Provide the [x, y] coordinate of the cell's center where the given text is located.  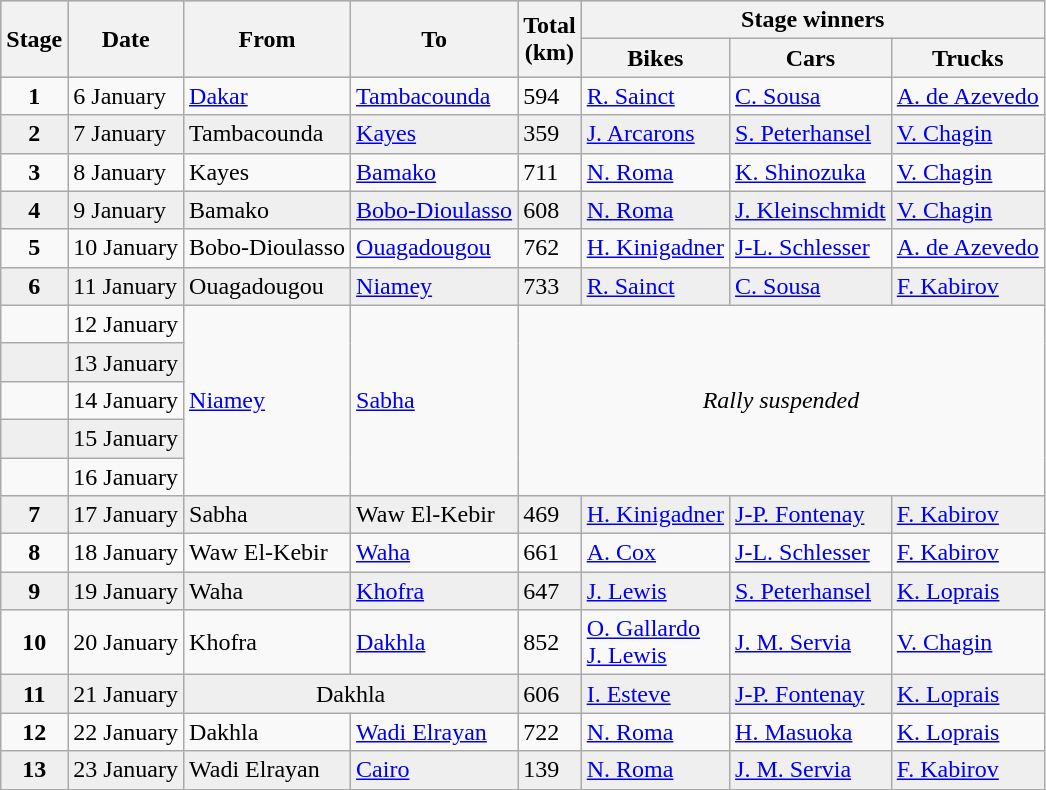
16 January [126, 477]
Cairo [434, 770]
J. Lewis [655, 591]
J. Kleinschmidt [811, 210]
O. Gallardo J. Lewis [655, 642]
2 [34, 134]
Date [126, 39]
Rally suspended [782, 400]
9 [34, 591]
Dakar [268, 96]
469 [550, 515]
762 [550, 248]
10 [34, 642]
10 January [126, 248]
Cars [811, 58]
1 [34, 96]
22 January [126, 732]
594 [550, 96]
J. Arcarons [655, 134]
Bikes [655, 58]
359 [550, 134]
8 [34, 553]
23 January [126, 770]
11 [34, 694]
661 [550, 553]
14 January [126, 400]
From [268, 39]
A. Cox [655, 553]
711 [550, 172]
K. Shinozuka [811, 172]
8 January [126, 172]
13 [34, 770]
Trucks [968, 58]
6 January [126, 96]
606 [550, 694]
5 [34, 248]
139 [550, 770]
11 January [126, 286]
Stage winners [812, 20]
733 [550, 286]
Stage [34, 39]
I. Esteve [655, 694]
852 [550, 642]
20 January [126, 642]
13 January [126, 362]
12 January [126, 324]
21 January [126, 694]
647 [550, 591]
608 [550, 210]
To [434, 39]
722 [550, 732]
9 January [126, 210]
19 January [126, 591]
18 January [126, 553]
7 January [126, 134]
7 [34, 515]
H. Masuoka [811, 732]
12 [34, 732]
3 [34, 172]
15 January [126, 438]
6 [34, 286]
Total(km) [550, 39]
17 January [126, 515]
4 [34, 210]
